Detect which cell encompasses the target text, then output its (X, Y) center coordinate. 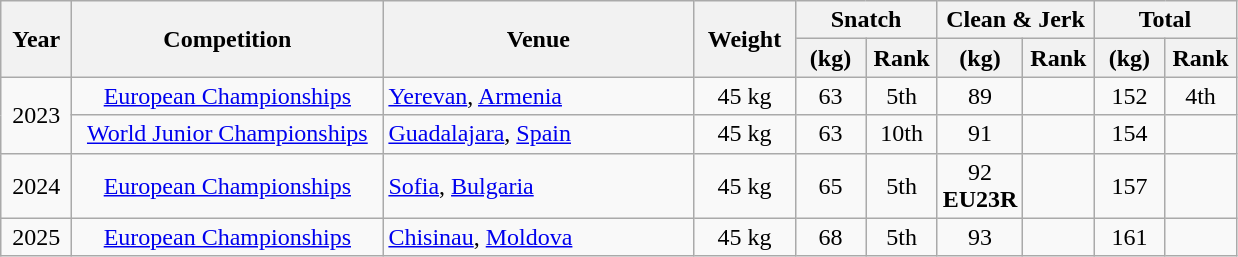
10th (902, 134)
Chisinau, Moldova (538, 237)
152 (1130, 96)
Year (36, 39)
91 (980, 134)
93 (980, 237)
Sofia, Bulgaria (538, 186)
Venue (538, 39)
Snatch (866, 20)
65 (830, 186)
161 (1130, 237)
2025 (36, 237)
Competition (228, 39)
92EU23R (980, 186)
154 (1130, 134)
4th (1200, 96)
2023 (36, 115)
68 (830, 237)
Guadalajara, Spain (538, 134)
2024 (36, 186)
89 (980, 96)
Clean & Jerk (1016, 20)
Total (1165, 20)
157 (1130, 186)
Weight (744, 39)
World Junior Championships (228, 134)
Yerevan, Armenia (538, 96)
